From the cell containing the given text, extract its center point as (x, y) coordinate. 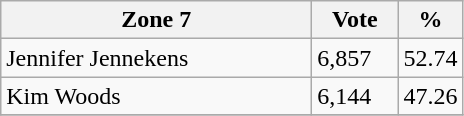
Jennifer Jennekens (156, 58)
Zone 7 (156, 20)
6,144 (355, 96)
Kim Woods (156, 96)
47.26 (430, 96)
Vote (355, 20)
6,857 (355, 58)
52.74 (430, 58)
% (430, 20)
